Scan for the cell matching the given text and deliver its (X, Y) coordinate at center. 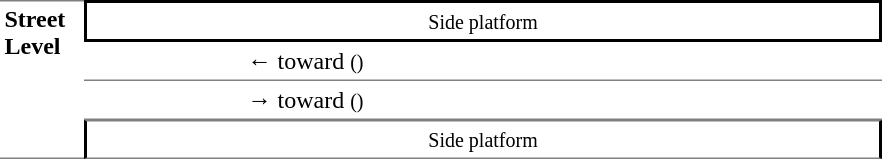
→ toward () (562, 100)
← toward () (562, 62)
Street Level (42, 80)
